Return the (X, Y) coordinate for the center point of the cell that contains the specified text.  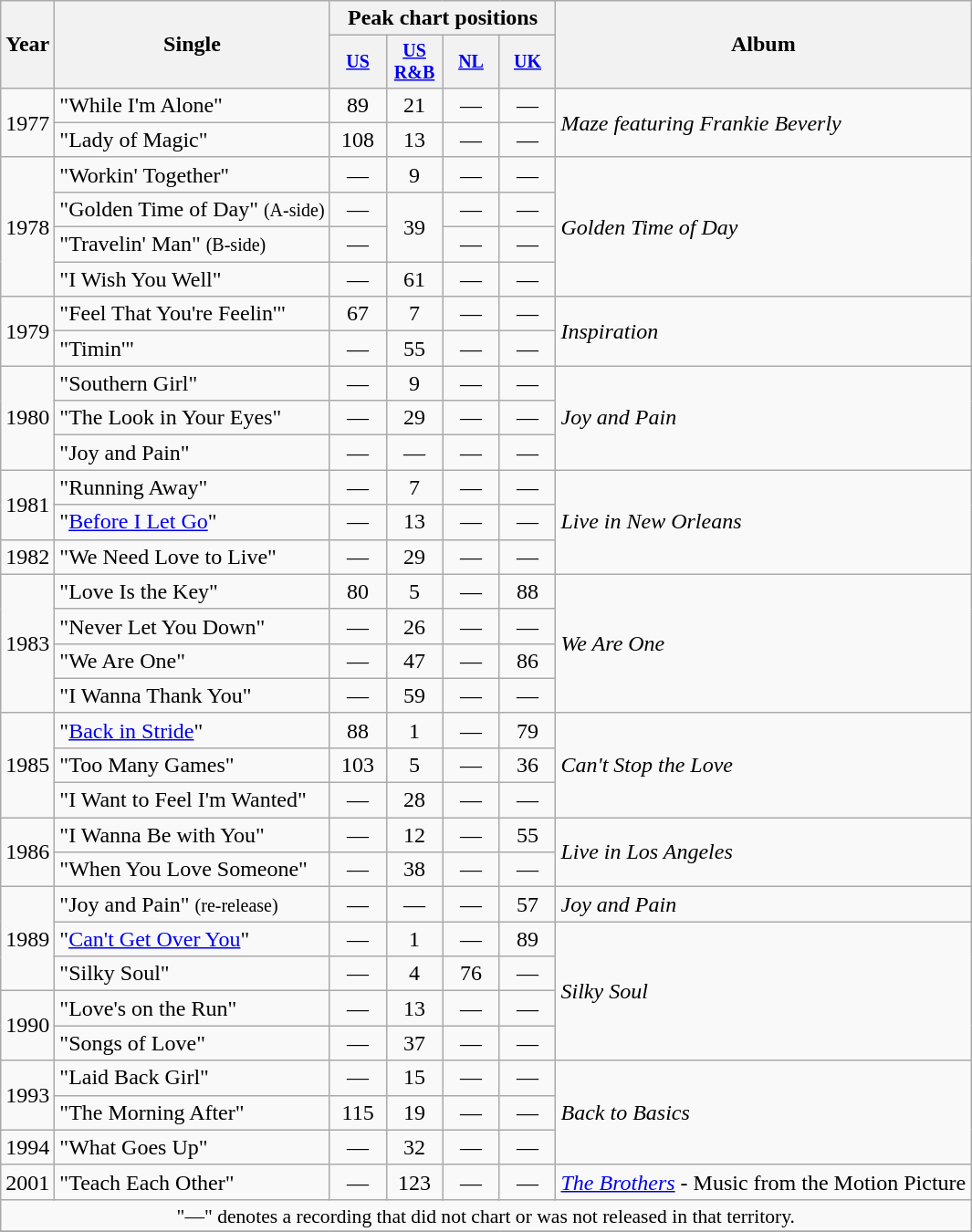
"I Want to Feel I'm Wanted" (192, 800)
"Southern Girl" (192, 383)
"Too Many Games" (192, 765)
"Songs of Love" (192, 1043)
"Running Away" (192, 487)
67 (358, 314)
1977 (27, 122)
"We Need Love to Live" (192, 557)
Live in New Orleans (763, 522)
26 (414, 626)
2001 (27, 1182)
USR&B (414, 62)
NL (471, 62)
We Are One (763, 643)
Peak chart positions (443, 18)
1989 (27, 939)
US (358, 62)
"Joy and Pain" (192, 453)
The Brothers - Music from the Motion Picture (763, 1182)
123 (414, 1182)
"I Wish You Well" (192, 279)
"I Wanna Thank You" (192, 695)
"Back in Stride" (192, 730)
4 (414, 974)
"While I'm Alone" (192, 105)
1982 (27, 557)
1978 (27, 226)
1981 (27, 505)
"What Goes Up" (192, 1147)
1979 (27, 331)
57 (528, 904)
76 (471, 974)
1986 (27, 852)
61 (414, 279)
28 (414, 800)
Album (763, 45)
"When You Love Someone" (192, 870)
1994 (27, 1147)
1983 (27, 643)
79 (528, 730)
Golden Time of Day (763, 226)
"Can't Get Over You" (192, 939)
80 (358, 591)
"Before I Let Go" (192, 522)
"Never Let You Down" (192, 626)
15 (414, 1078)
"Laid Back Girl" (192, 1078)
Live in Los Angeles (763, 852)
Inspiration (763, 331)
"We Are One" (192, 661)
38 (414, 870)
"Golden Time of Day" (A-side) (192, 209)
1985 (27, 765)
"I Wanna Be with You" (192, 835)
32 (414, 1147)
Back to Basics (763, 1112)
37 (414, 1043)
19 (414, 1112)
"Love's on the Run" (192, 1008)
12 (414, 835)
"Workin' Together" (192, 174)
21 (414, 105)
86 (528, 661)
"Joy and Pain" (re-release) (192, 904)
Can't Stop the Love (763, 765)
"—" denotes a recording that did not chart or was not released in that territory. (486, 1216)
"Silky Soul" (192, 974)
47 (414, 661)
108 (358, 140)
36 (528, 765)
1990 (27, 1026)
Single (192, 45)
Year (27, 45)
"Travelin' Man" (B-side) (192, 245)
"Lady of Magic" (192, 140)
Maze featuring Frankie Beverly (763, 122)
UK (528, 62)
Silky Soul (763, 991)
"Love Is the Key" (192, 591)
"The Look in Your Eyes" (192, 418)
1980 (27, 418)
115 (358, 1112)
39 (414, 226)
"Timin'" (192, 349)
"Feel That You're Feelin'" (192, 314)
59 (414, 695)
1993 (27, 1095)
"The Morning After" (192, 1112)
"Teach Each Other" (192, 1182)
103 (358, 765)
